Return [X, Y] of the center of cell containing provided text 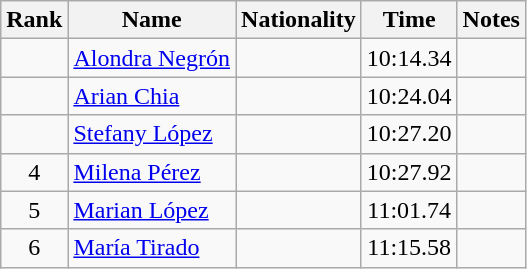
Milena Pérez [152, 172]
11:01.74 [409, 210]
10:24.04 [409, 96]
11:15.58 [409, 248]
Alondra Negrón [152, 58]
10:27.92 [409, 172]
Nationality [299, 20]
Name [152, 20]
Marian López [152, 210]
10:14.34 [409, 58]
4 [34, 172]
Arian Chia [152, 96]
Notes [491, 20]
6 [34, 248]
10:27.20 [409, 134]
Stefany López [152, 134]
Time [409, 20]
5 [34, 210]
Rank [34, 20]
María Tirado [152, 248]
